Identify which cell holds the provided text, then report its (X, Y) central coordinate. 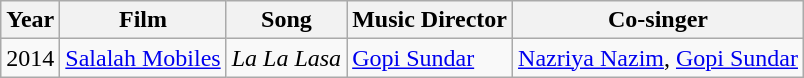
Film (143, 20)
Nazriya Nazim, Gopi Sundar (658, 58)
Gopi Sundar (430, 58)
2014 (30, 58)
Salalah Mobiles (143, 58)
Year (30, 20)
La La Lasa (286, 58)
Song (286, 20)
Music Director (430, 20)
Co-singer (658, 20)
